Scan for the cell matching the given text and deliver its [X, Y] coordinate at center. 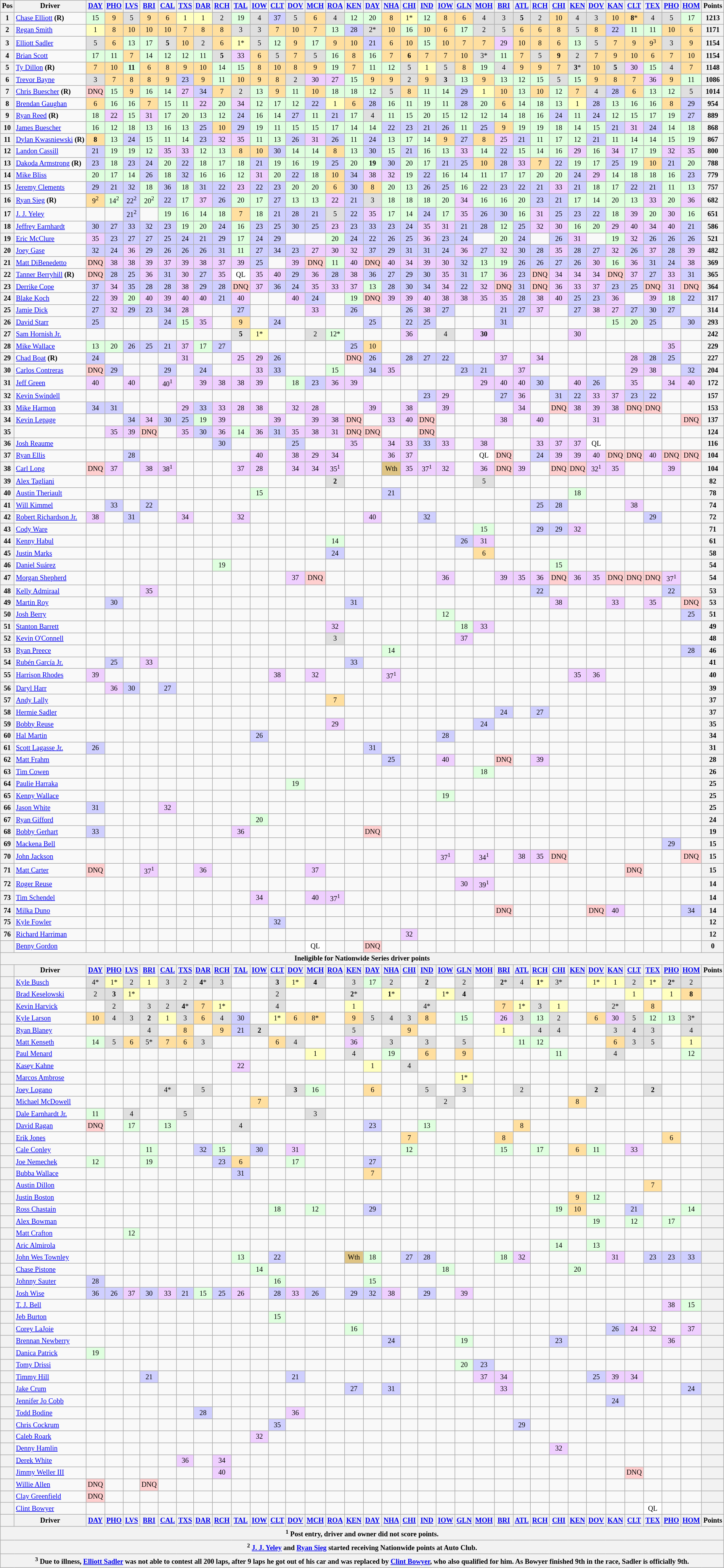
Clint Bowyer [50, 1509]
Blake Koch [50, 299]
Hal Martin [50, 736]
779 [713, 175]
Kevin Swindell [50, 396]
Paulie Harraka [50, 784]
Carl Long [50, 469]
Brennan Newberry [50, 1341]
50 [8, 615]
242 [713, 335]
Cale Conley [50, 1150]
69 [8, 843]
Denny Hamlin [50, 1449]
Andy Lally [50, 700]
153 [713, 408]
93 [653, 43]
64 [8, 784]
868 [713, 127]
Jimmy Weller III [50, 1473]
66 [8, 808]
Chris Cockrum [50, 1425]
78 [713, 493]
124 [713, 432]
Corey LaJoie [50, 1329]
757 [713, 188]
0 [713, 946]
Bobby Reuse [50, 725]
Benny Gordon [50, 946]
137 [713, 420]
364 [713, 287]
Roger Reuse [50, 884]
482 [713, 251]
Marcos Ambrose [50, 1078]
Chase Pistone [50, 1269]
Willie Allen [50, 1485]
Kevin Lepage [50, 420]
227 [713, 358]
Tim Cowen [50, 772]
Mike Bliss [50, 175]
75 [8, 923]
Harrison Rhodes [50, 676]
Jason White [50, 808]
1086 [713, 80]
Joe Nemechek [50, 1162]
Pos [8, 6]
Cody Ware [50, 529]
Ineligible for Nationwide Series driver points [362, 959]
Rubén García Jr. [50, 663]
Daniel Suárez [50, 565]
James Buescher [50, 127]
Scott Lagasse Jr. [50, 748]
92 [95, 200]
Martin Roy [50, 603]
867 [713, 140]
Jake Crum [50, 1389]
391 [484, 884]
Stanton Barrett [50, 627]
Derek White [50, 1460]
Johnny Sauter [50, 1281]
116 [713, 444]
Regan Smith [50, 31]
Josh Reaume [50, 444]
Clay Greenfield [50, 1496]
Mackena Bell [50, 843]
314 [713, 310]
1213 [713, 18]
52 [8, 639]
Carlos Contreras [50, 371]
Brian Scott [50, 56]
42 [8, 517]
Mike Harmon [50, 408]
Ryan Sieg (R) [50, 200]
Alex Tagliani [50, 481]
Dale Earnhardt Jr. [50, 1114]
Dylan Kwasniewski (R) [50, 140]
Matt Kenseth [50, 1043]
Matt Frahm [50, 760]
57 [8, 700]
45 [8, 553]
David Ragan [50, 1126]
Paul Menard [50, 1054]
Joey Gase [50, 251]
Morgan Shepherd [50, 578]
47 [8, 578]
Justin Marks [50, 553]
Dakoda Armstrong (R) [50, 163]
44 [8, 541]
Landon Cassill [50, 152]
Elliott Sadler [50, 43]
Justin Boston [50, 1197]
172 [713, 383]
12* [335, 335]
954 [713, 104]
Kelly Admiraal [50, 591]
Ryan Blaney [50, 1030]
Chad Boat (R) [50, 358]
Mike Wallace [50, 346]
Chase Elliott (R) [50, 18]
55 [8, 676]
Will Kimmel [50, 506]
73 [8, 898]
Milka Duno [50, 911]
Josh Wise [50, 1293]
Aric Almirola [50, 1245]
1014 [713, 92]
56 [8, 689]
T. J. Bell [50, 1306]
Ross Chastain [50, 1210]
Derrike Cope [50, 287]
Matt Crafton [50, 1233]
Caleb Roark [50, 1437]
Danica Patrick [50, 1353]
1 Post entry, driver and owner did not score points. [362, 1533]
321 [596, 469]
1148 [713, 68]
Kasey Kahne [50, 1066]
John Wes Townley [50, 1258]
Daryl Harr [50, 689]
Austin Theriault [50, 493]
Robert Richardson Jr. [50, 517]
351 [335, 469]
Timmy Hill [50, 1377]
62 [8, 760]
Kyle Busch [50, 982]
Chris Buescher (R) [50, 92]
682 [713, 200]
Trevor Bayne [50, 80]
Kevin O'Connell [50, 639]
Austin Dillon [50, 1186]
70 [8, 857]
60 [8, 736]
651 [713, 214]
Hermie Sadler [50, 712]
Kenny Habul [50, 541]
David Starr [50, 323]
317 [713, 299]
Kevin Harvick [50, 1007]
2 J. J. Yeley and Ryan Sieg started receiving Nationwide points at Auto Club. [362, 1547]
381 [167, 469]
800 [713, 152]
Ryan Reed (R) [50, 116]
Tomy Drissi [50, 1365]
Kyle Larson [50, 1018]
788 [713, 163]
5* [149, 1043]
Kenny Wallace [50, 796]
Ryan Preece [50, 651]
521 [713, 239]
Tim Schendel [50, 898]
76 [8, 934]
Jeff Green [50, 383]
Jamie Dick [50, 310]
67 [8, 820]
Ty Dillon (R) [50, 68]
43 [8, 529]
65 [8, 796]
Ryan Gifford [50, 820]
Bubba Wallace [50, 1174]
68 [8, 832]
212 [131, 214]
293 [713, 323]
82 [713, 481]
Eric McClure [50, 239]
157 [713, 396]
365 [713, 275]
Matt DiBenedetto [50, 263]
John Jackson [50, 857]
Michael McDowell [50, 1102]
Joey Logano [50, 1090]
J. J. Yeley [50, 214]
142 [114, 200]
Brad Keselowski [50, 994]
Erik Jones [50, 1138]
401 [167, 383]
Jennifer Jo Cobb [50, 1401]
Kyle Fowler [50, 923]
Alex Bowman [50, 1222]
Sam Hornish Jr. [50, 335]
59 [8, 725]
63 [8, 772]
Richard Harriman [50, 934]
1171 [713, 31]
341 [484, 857]
Josh Berry [50, 615]
Matt Carter [50, 871]
Ryan Ellis [50, 456]
369 [713, 263]
586 [713, 227]
204 [713, 371]
Todd Bodine [50, 1413]
Jeffrey Earnhardt [50, 227]
Jeremy Clements [50, 188]
222 [131, 200]
229 [713, 346]
Bobby Gerhart [50, 832]
Brendan Gaughan [50, 104]
Jeb Burton [50, 1317]
202 [149, 200]
Tanner Berryhill (R) [50, 275]
889 [713, 116]
